From the cell containing the given text, extract its center point as [X, Y] coordinate. 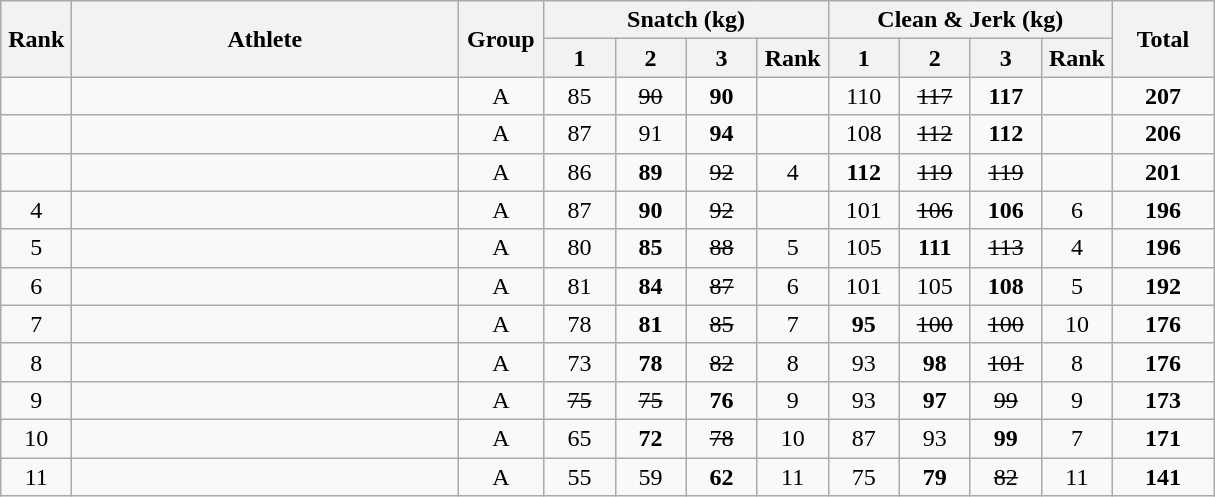
80 [580, 248]
59 [650, 477]
94 [722, 134]
206 [1162, 134]
171 [1162, 438]
110 [864, 96]
Athlete [265, 39]
Group [501, 39]
76 [722, 400]
173 [1162, 400]
113 [1006, 248]
79 [934, 477]
97 [934, 400]
62 [722, 477]
84 [650, 286]
Snatch (kg) [686, 20]
91 [650, 134]
141 [1162, 477]
111 [934, 248]
65 [580, 438]
95 [864, 324]
Total [1162, 39]
73 [580, 362]
88 [722, 248]
72 [650, 438]
Clean & Jerk (kg) [970, 20]
98 [934, 362]
86 [580, 172]
201 [1162, 172]
192 [1162, 286]
55 [580, 477]
207 [1162, 96]
89 [650, 172]
